Extract the (x, y) coordinate from the center of the cell holding the provided text.  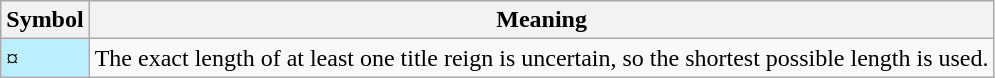
¤ (45, 58)
The exact length of at least one title reign is uncertain, so the shortest possible length is used. (542, 58)
Symbol (45, 20)
Meaning (542, 20)
